Search for the cell housing the specified text and yield its (X, Y) center coordinate. 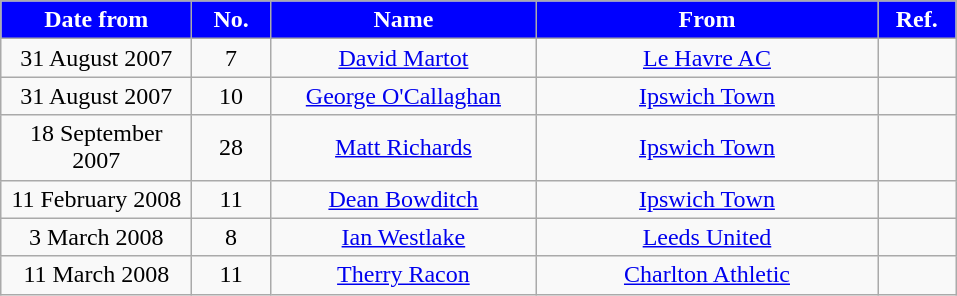
No. (232, 20)
7 (232, 58)
18 September 2007 (96, 148)
David Martot (403, 58)
11 February 2008 (96, 199)
Leeds United (706, 237)
Charlton Athletic (706, 275)
3 March 2008 (96, 237)
Date from (96, 20)
Matt Richards (403, 148)
Ref. (918, 20)
10 (232, 96)
Le Havre AC (706, 58)
From (706, 20)
Therry Racon (403, 275)
8 (232, 237)
28 (232, 148)
Dean Bowditch (403, 199)
11 March 2008 (96, 275)
George O'Callaghan (403, 96)
Name (403, 20)
Ian Westlake (403, 237)
